Provide the (X, Y) coordinate of the cell's center where the given text is located.  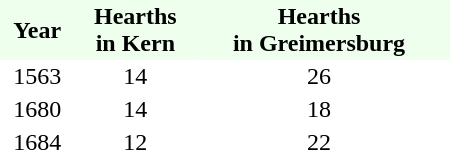
18 (318, 110)
1680 (37, 110)
Hearthsin Kern (135, 30)
26 (318, 76)
1563 (37, 76)
Year (37, 30)
Hearthsin Greimersburg (318, 30)
